Extract the (x, y) coordinate from the center of the cell holding the provided text.  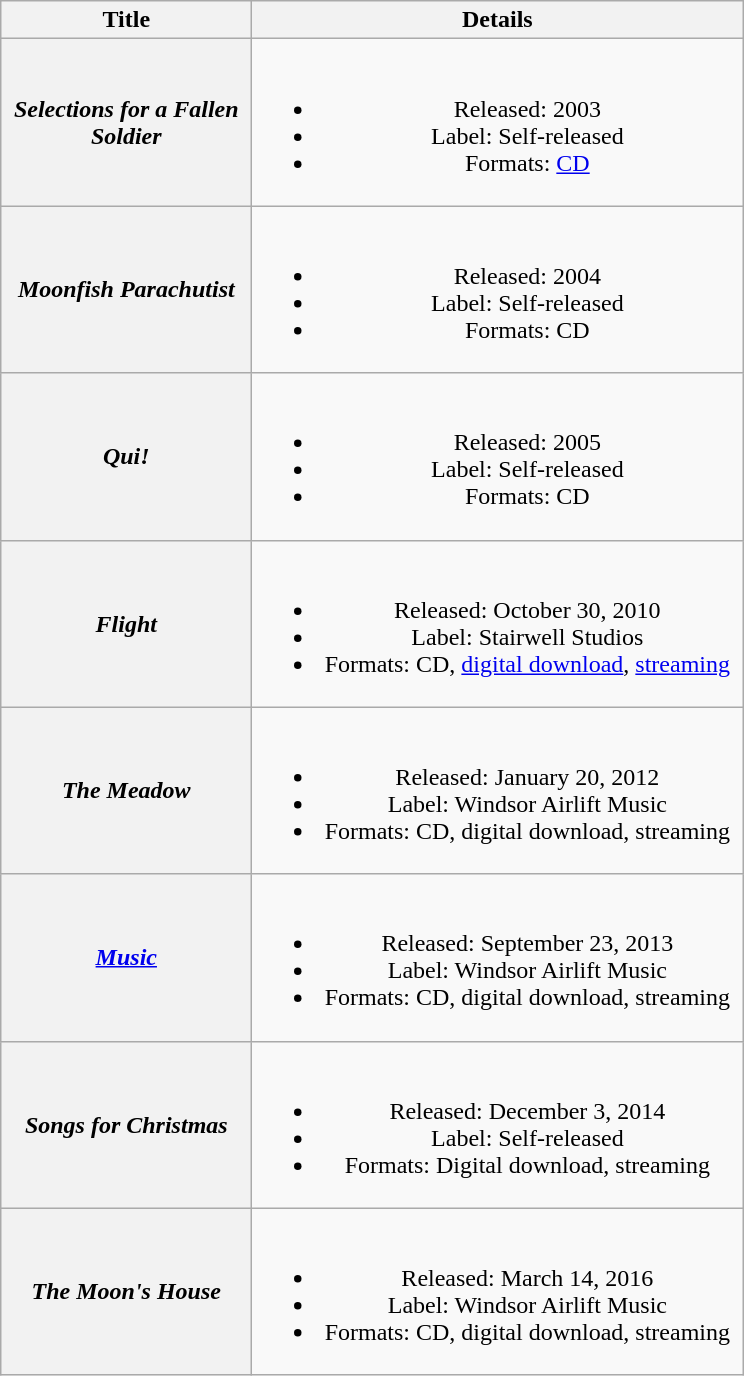
Released: October 30, 2010Label: Stairwell StudiosFormats: CD, digital download, streaming (498, 624)
Moonfish Parachutist (126, 290)
Details (498, 20)
Released: 2004Label: Self-releasedFormats: CD (498, 290)
Music (126, 958)
Selections for a Fallen Soldier (126, 122)
Released: January 20, 2012Label: Windsor Airlift MusicFormats: CD, digital download, streaming (498, 790)
Released: March 14, 2016Label: Windsor Airlift MusicFormats: CD, digital download, streaming (498, 1292)
Released: December 3, 2014Label: Self-releasedFormats: Digital download, streaming (498, 1124)
The Moon's House (126, 1292)
Qui! (126, 456)
Released: September 23, 2013Label: Windsor Airlift MusicFormats: CD, digital download, streaming (498, 958)
Title (126, 20)
Songs for Christmas (126, 1124)
Released: 2003Label: Self-releasedFormats: CD (498, 122)
Released: 2005Label: Self-releasedFormats: CD (498, 456)
The Meadow (126, 790)
Flight (126, 624)
